Determine the [X, Y] coordinate at the center of the cell enclosing the given text.  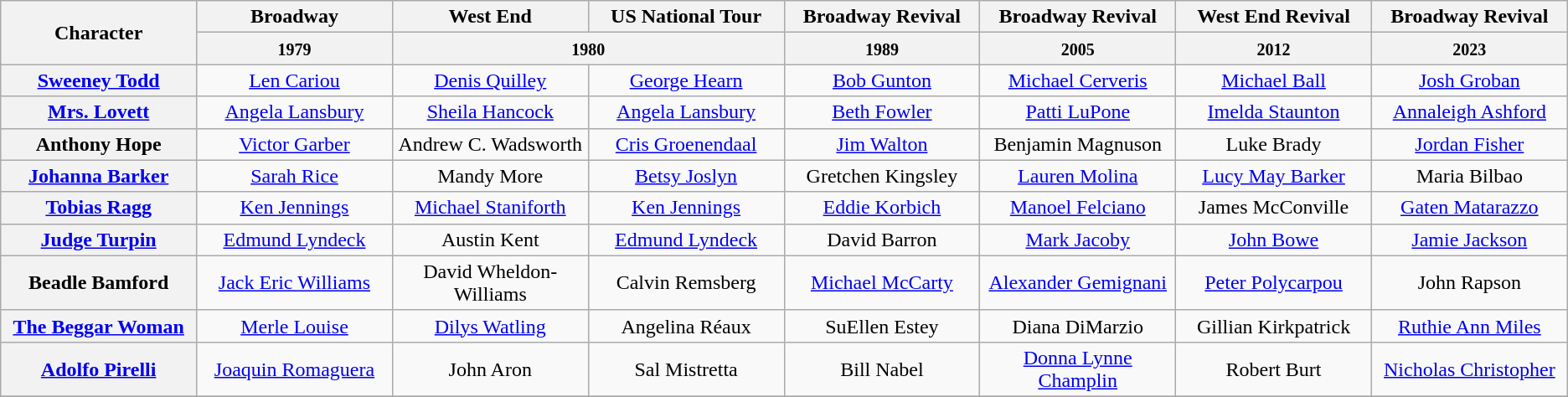
Sweeney Todd [99, 80]
Austin Kent [490, 240]
Lauren Molina [1078, 176]
Broadway [295, 17]
Nicholas Christopher [1469, 369]
Donna Lynne Champlin [1078, 369]
Johanna Barker [99, 176]
Peter Polycarpou [1274, 283]
SuEllen Estey [882, 326]
1989 [882, 49]
Judge Turpin [99, 240]
Annaleigh Ashford [1469, 112]
Ruthie Ann Miles [1469, 326]
Adolfo Pirelli [99, 369]
Alexander Gemignani [1078, 283]
Eddie Korbich [882, 208]
Jordan Fisher [1469, 144]
David Barron [882, 240]
Jim Walton [882, 144]
Joaquin Romaguera [295, 369]
Michael Staniforth [490, 208]
John Rapson [1469, 283]
Len Cariou [295, 80]
Manoel Felciano [1078, 208]
James McConville [1274, 208]
Andrew C. Wadsworth [490, 144]
Sheila Hancock [490, 112]
The Beggar Woman [99, 326]
John Aron [490, 369]
Dilys Watling [490, 326]
Sal Mistretta [686, 369]
Patti LuPone [1078, 112]
Imelda Staunton [1274, 112]
West End [490, 17]
2012 [1274, 49]
Benjamin Magnuson [1078, 144]
Angelina Réaux [686, 326]
Josh Groban [1469, 80]
Denis Quilley [490, 80]
Luke Brady [1274, 144]
Victor Garber [295, 144]
Tobias Ragg [99, 208]
Betsy Joslyn [686, 176]
Maria Bilbao [1469, 176]
Mark Jacoby [1078, 240]
1980 [588, 49]
US National Tour [686, 17]
Robert Burt [1274, 369]
Calvin Remsberg [686, 283]
Mrs. Lovett [99, 112]
Gillian Kirkpatrick [1274, 326]
1979 [295, 49]
Anthony Hope [99, 144]
Gretchen Kingsley [882, 176]
Jamie Jackson [1469, 240]
2023 [1469, 49]
Beadle Bamford [99, 283]
Character [99, 33]
John Bowe [1274, 240]
2005 [1078, 49]
Michael Cerveris [1078, 80]
Lucy May Barker [1274, 176]
Gaten Matarazzo [1469, 208]
Merle Louise [295, 326]
Sarah Rice [295, 176]
Bob Gunton [882, 80]
Bill Nabel [882, 369]
Jack Eric Williams [295, 283]
George Hearn [686, 80]
Mandy More [490, 176]
West End Revival [1274, 17]
Michael Ball [1274, 80]
Cris Groenendaal [686, 144]
Diana DiMarzio [1078, 326]
Beth Fowler [882, 112]
David Wheldon-Williams [490, 283]
Michael McCarty [882, 283]
